Locate the cell with the specified text and output its [x, y] center coordinate. 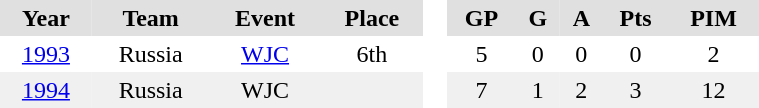
7 [481, 90]
5 [481, 54]
A [581, 18]
PIM [714, 18]
1994 [46, 90]
GP [481, 18]
Event [264, 18]
12 [714, 90]
G [538, 18]
6th [372, 54]
Place [372, 18]
Team [151, 18]
3 [636, 90]
1 [538, 90]
Year [46, 18]
1993 [46, 54]
Pts [636, 18]
